For the text-containing cell, return its midpoint in (x, y) coordinate format. 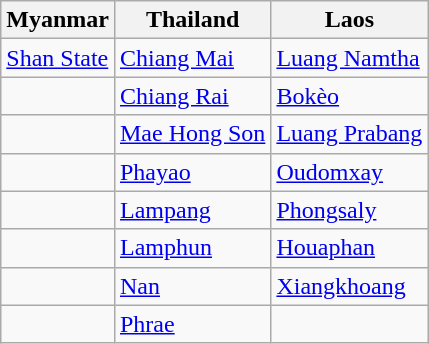
Chiang Mai (192, 58)
Nan (192, 286)
Mae Hong Son (192, 134)
Phrae (192, 324)
Laos (350, 20)
Chiang Rai (192, 96)
Lampang (192, 210)
Luang Prabang (350, 134)
Thailand (192, 20)
Bokèo (350, 96)
Phongsaly (350, 210)
Xiangkhoang (350, 286)
Shan State (58, 58)
Myanmar (58, 20)
Luang Namtha (350, 58)
Houaphan (350, 248)
Lamphun (192, 248)
Phayao (192, 172)
Oudomxay (350, 172)
